Scan for the cell matching the given text and deliver its (x, y) coordinate at center. 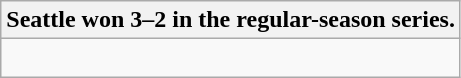
Seattle won 3–2 in the regular-season series. (231, 20)
